Locate the cell with the specified text and output its (x, y) center coordinate. 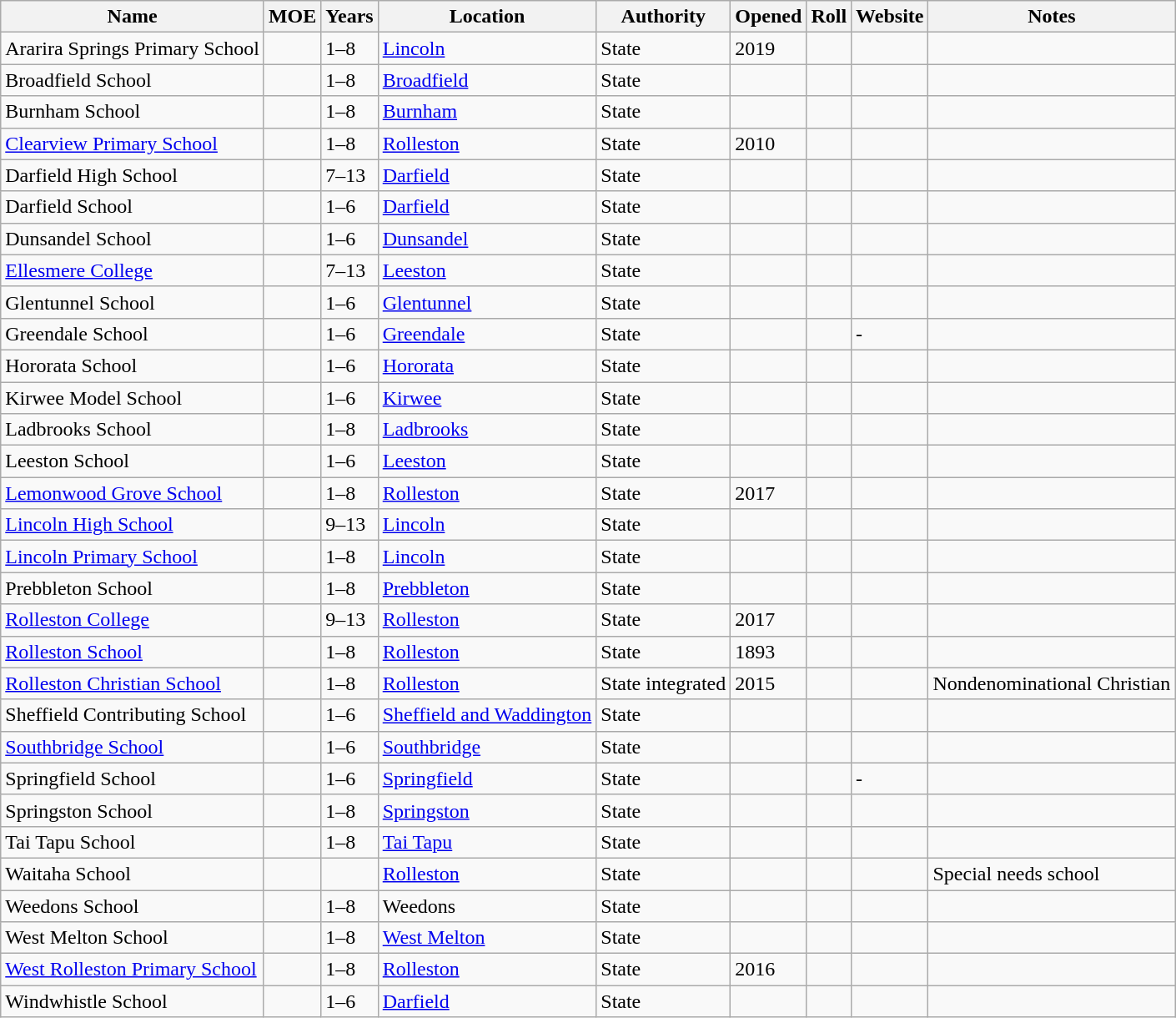
Broadfield (487, 80)
West Rolleston Primary School (133, 970)
Greendale School (133, 334)
Waitaha School (133, 874)
Roll (829, 17)
Springston (487, 810)
Springfield (487, 779)
Glentunnel School (133, 302)
Hororata (487, 365)
Ladbrooks School (133, 430)
Springfield School (133, 779)
Kirwee (487, 398)
Sheffield and Waddington (487, 715)
Weedons (487, 905)
Leeston School (133, 461)
Southbridge School (133, 747)
Broadfield School (133, 80)
Tai Tapu School (133, 842)
Special needs school (1052, 874)
Nondenominational Christian (1052, 683)
Sheffield Contributing School (133, 715)
Dunsandel (487, 239)
Lincoln High School (133, 525)
Website (890, 17)
Dunsandel School (133, 239)
Rolleston School (133, 652)
Lincoln Primary School (133, 557)
2019 (769, 48)
Opened (769, 17)
Windwhistle School (133, 1001)
MOE (292, 17)
Lemonwood Grove School (133, 493)
West Melton (487, 938)
Ararira Springs Primary School (133, 48)
Springston School (133, 810)
Prebbleton (487, 588)
Location (487, 17)
Hororata School (133, 365)
Burnham School (133, 112)
1893 (769, 652)
Glentunnel (487, 302)
Weedons School (133, 905)
Ellesmere College (133, 270)
Burnham (487, 112)
Name (133, 17)
Southbridge (487, 747)
Years (349, 17)
2010 (769, 144)
Darfield School (133, 207)
Greendale (487, 334)
Tai Tapu (487, 842)
Darfield High School (133, 175)
Prebbleton School (133, 588)
Authority (664, 17)
Rolleston Christian School (133, 683)
2015 (769, 683)
Kirwee Model School (133, 398)
Clearview Primary School (133, 144)
State integrated (664, 683)
West Melton School (133, 938)
2016 (769, 970)
Notes (1052, 17)
Rolleston College (133, 620)
Ladbrooks (487, 430)
